Extract the [X, Y] coordinate from the center of the cell holding the provided text.  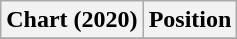
Chart (2020) [72, 20]
Position [190, 20]
